Scan for the cell matching the given text and deliver its [X, Y] coordinate at center. 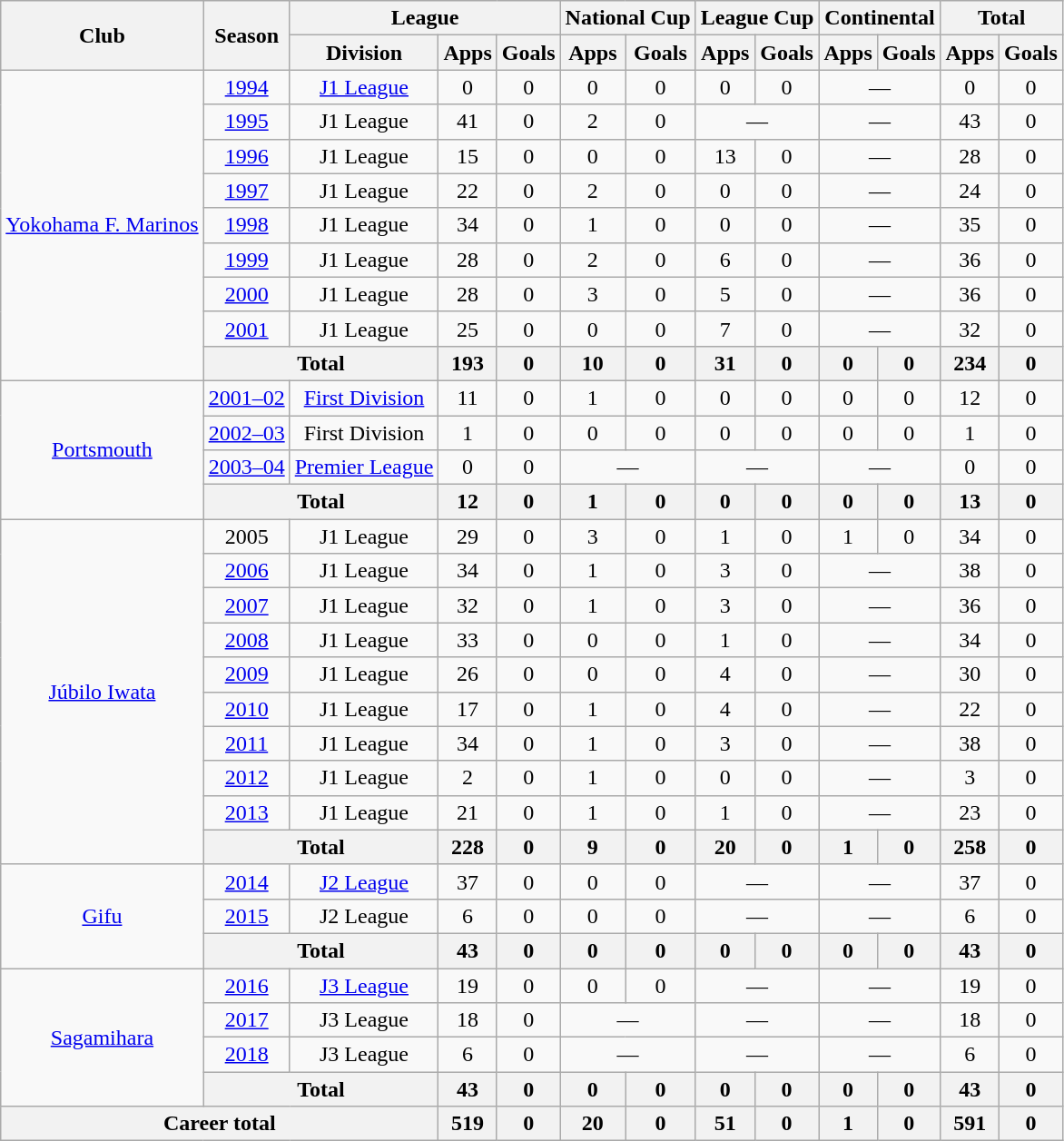
Júbilo Iwata [102, 692]
30 [970, 674]
2018 [247, 1055]
228 [468, 847]
2012 [247, 778]
2003–04 [247, 467]
41 [468, 122]
1996 [247, 156]
519 [468, 1124]
5 [724, 294]
11 [468, 398]
2011 [247, 743]
Continental [880, 18]
National Cup [628, 18]
2009 [247, 674]
Career total [220, 1124]
23 [970, 812]
193 [468, 363]
Club [102, 35]
2001–02 [247, 398]
591 [970, 1124]
1997 [247, 191]
258 [970, 847]
League [425, 18]
Premier League [364, 467]
2017 [247, 1020]
2006 [247, 571]
33 [468, 640]
9 [593, 847]
7 [724, 329]
2007 [247, 605]
2008 [247, 640]
51 [724, 1124]
25 [468, 329]
Yokohama F. Marinos [102, 225]
1995 [247, 122]
Gifu [102, 916]
2005 [247, 536]
Sagamihara [102, 1037]
26 [468, 674]
2016 [247, 985]
31 [724, 363]
2013 [247, 812]
2010 [247, 709]
35 [970, 225]
2002–03 [247, 433]
1998 [247, 225]
Division [364, 53]
10 [593, 363]
15 [468, 156]
17 [468, 709]
29 [468, 536]
24 [970, 191]
League Cup [757, 18]
2014 [247, 881]
Portsmouth [102, 449]
21 [468, 812]
1994 [247, 87]
2000 [247, 294]
Season [247, 35]
2001 [247, 329]
1999 [247, 260]
234 [970, 363]
2015 [247, 916]
